Find where the given text appears and provide that cell's center as [x, y] coordinate. 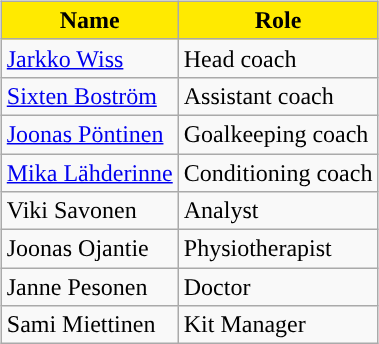
Viki Savonen [90, 211]
Kit Manager [278, 325]
Head coach [278, 58]
Assistant coach [278, 96]
Mika Lähderinne [90, 173]
Joonas Pöntinen [90, 134]
Name [90, 20]
Conditioning coach [278, 173]
Sixten Boström [90, 96]
Doctor [278, 287]
Joonas Ojantie [90, 249]
Role [278, 20]
Goalkeeping coach [278, 134]
Jarkko Wiss [90, 58]
Physiotherapist [278, 249]
Janne Pesonen [90, 287]
Analyst [278, 211]
Sami Miettinen [90, 325]
